Output the (x, y) coordinate of the center of the cell containing the given text.  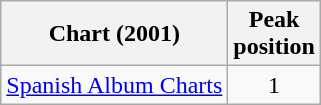
Spanish Album Charts (114, 85)
Peakposition (274, 34)
1 (274, 85)
Chart (2001) (114, 34)
